From the cell containing the given text, extract its center point as (x, y) coordinate. 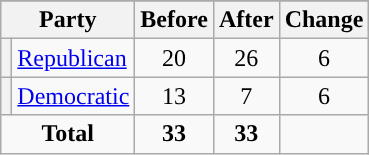
After (246, 20)
Democratic (74, 96)
7 (246, 96)
Change (324, 20)
Before (174, 20)
Total (68, 134)
13 (174, 96)
20 (174, 58)
Republican (74, 58)
Party (68, 20)
26 (246, 58)
